Pinpoint the cell where the given text exists, returning its (X, Y) midpoint coordinate. 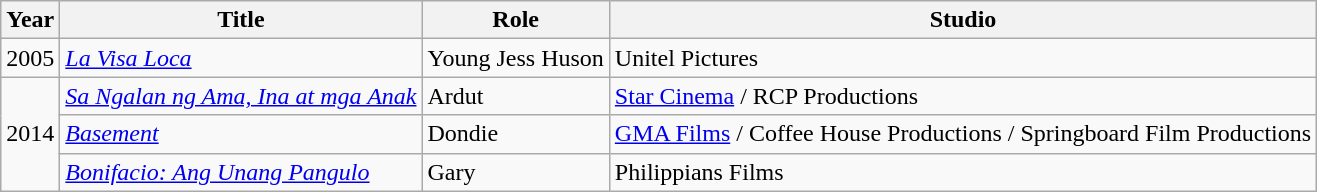
Sa Ngalan ng Ama, Ina at mga Anak (241, 96)
Studio (962, 20)
Title (241, 20)
Unitel Pictures (962, 58)
Young Jess Huson (516, 58)
Ardut (516, 96)
Role (516, 20)
Star Cinema / RCP Productions (962, 96)
Year (30, 20)
Bonifacio: Ang Unang Pangulo (241, 172)
Gary (516, 172)
Basement (241, 134)
2014 (30, 134)
GMA Films / Coffee House Productions / Springboard Film Productions (962, 134)
La Visa Loca (241, 58)
Philippians Films (962, 172)
2005 (30, 58)
Dondie (516, 134)
